For the text-containing cell, return its midpoint in (X, Y) coordinate format. 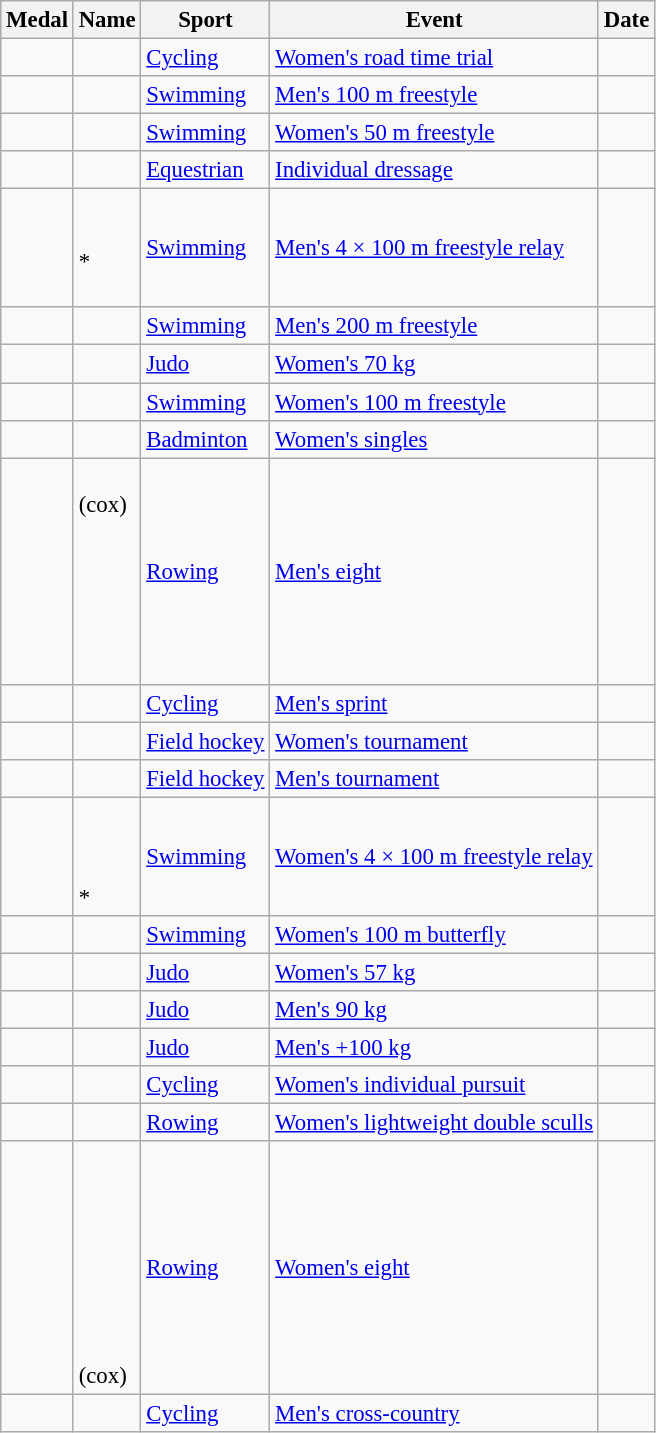
Equestrian (206, 170)
Men's 4 × 100 m freestyle relay (434, 248)
Women's eight (434, 1268)
Women's 100 m freestyle (434, 402)
Women's 50 m freestyle (434, 133)
Women's 4 × 100 m freestyle relay (434, 856)
Men's 90 kg (434, 1010)
Women's tournament (434, 741)
Badminton (206, 439)
Women's individual pursuit (434, 1085)
Men's cross-country (434, 1414)
Sport (206, 20)
Women's lightweight double sculls (434, 1123)
Date (626, 20)
Men's eight (434, 572)
Women's 100 m butterfly (434, 935)
Men's sprint (434, 703)
Men's 200 m freestyle (434, 327)
Women's road time trial (434, 58)
Medal (38, 20)
Individual dressage (434, 170)
Name (107, 20)
Men's tournament (434, 779)
Women's 70 kg (434, 364)
Men's 100 m freestyle (434, 95)
Men's +100 kg (434, 1048)
Women's singles (434, 439)
Event (434, 20)
Women's 57 kg (434, 972)
